Extract the (X, Y) coordinate from the center of the cell holding the provided text.  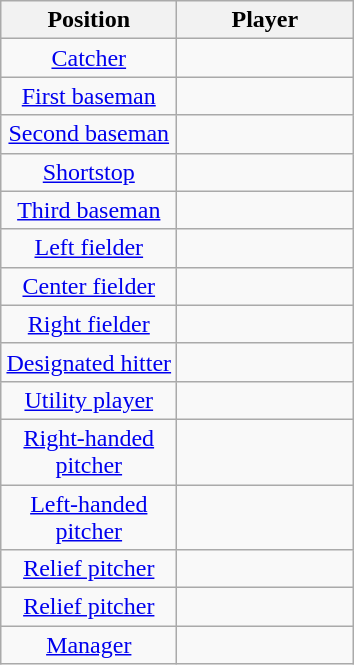
Left fielder (89, 248)
Player (265, 20)
Utility player (89, 400)
Center fielder (89, 286)
Shortstop (89, 172)
First baseman (89, 96)
Manager (89, 645)
Designated hitter (89, 362)
Left-handed pitcher (89, 516)
Position (89, 20)
Right fielder (89, 324)
Second baseman (89, 134)
Right-handed pitcher (89, 452)
Catcher (89, 58)
Third baseman (89, 210)
